Output the (x, y) coordinate of the center of the cell containing the given text.  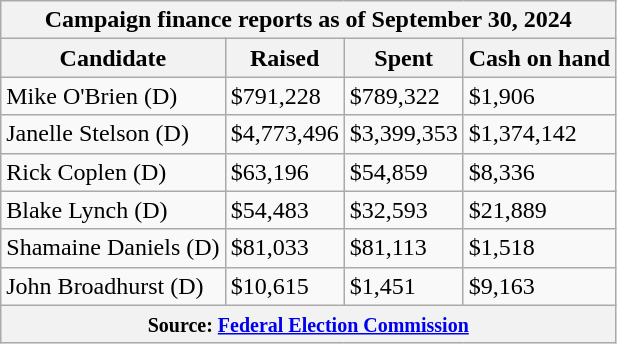
$21,889 (539, 210)
$1,906 (539, 96)
Blake Lynch (D) (113, 210)
$10,615 (284, 286)
$81,113 (404, 248)
Raised (284, 58)
Spent (404, 58)
$3,399,353 (404, 134)
$8,336 (539, 172)
Campaign finance reports as of September 30, 2024 (308, 20)
Rick Coplen (D) (113, 172)
Mike O'Brien (D) (113, 96)
$1,451 (404, 286)
$81,033 (284, 248)
$32,593 (404, 210)
Janelle Stelson (D) (113, 134)
Candidate (113, 58)
Cash on hand (539, 58)
$4,773,496 (284, 134)
Source: Federal Election Commission (308, 324)
$63,196 (284, 172)
$54,859 (404, 172)
Shamaine Daniels (D) (113, 248)
$789,322 (404, 96)
$9,163 (539, 286)
$54,483 (284, 210)
$1,374,142 (539, 134)
John Broadhurst (D) (113, 286)
$791,228 (284, 96)
$1,518 (539, 248)
